Return the (X, Y) coordinate for the center point of the cell that contains the specified text.  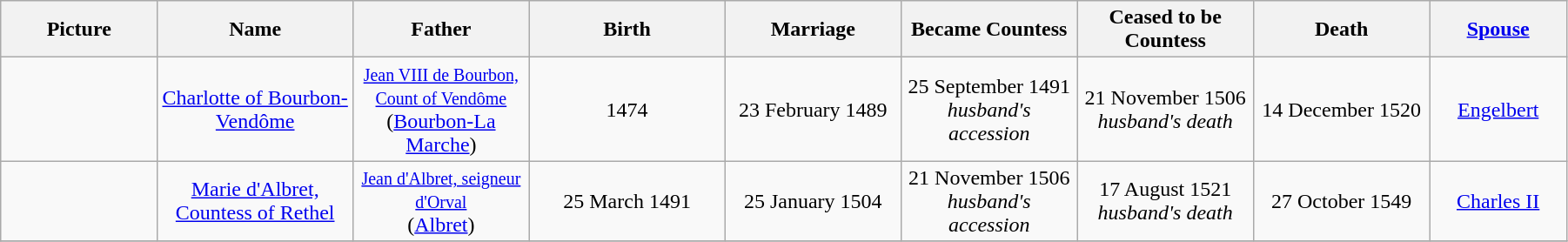
Engelbert (1498, 110)
25 September 1491husband's accession (989, 110)
Father (441, 30)
Marie d'Albret, Countess of Rethel (256, 201)
Death (1341, 30)
Name (256, 30)
14 December 1520 (1341, 110)
25 March 1491 (627, 201)
Birth (627, 30)
27 October 1549 (1341, 201)
23 February 1489 (813, 110)
Marriage (813, 30)
Charlotte of Bourbon-Vendôme (256, 110)
17 August 1521husband's death (1165, 201)
Became Countess (989, 30)
25 January 1504 (813, 201)
1474 (627, 110)
Charles II (1498, 201)
Jean d'Albret, seigneur d'Orval(Albret) (441, 201)
21 November 1506husband's accession (989, 201)
Picture (79, 30)
Ceased to be Countess (1165, 30)
21 November 1506husband's death (1165, 110)
Jean VIII de Bourbon, Count of Vendôme(Bourbon-La Marche) (441, 110)
Spouse (1498, 30)
